Locate the cell with the specified text and output its [X, Y] center coordinate. 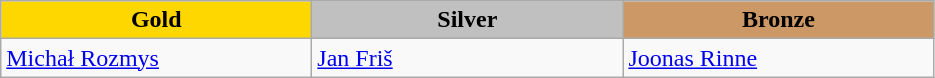
Michał Rozmys [156, 58]
Silver [468, 20]
Bronze [778, 20]
Joonas Rinne [778, 58]
Gold [156, 20]
Jan Friš [468, 58]
